Identify which cell holds the provided text, then report its (X, Y) central coordinate. 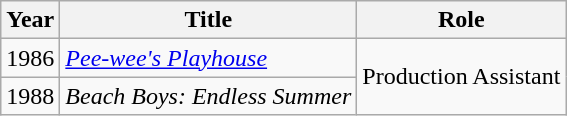
1986 (30, 58)
Pee-wee's Playhouse (208, 58)
Beach Boys: Endless Summer (208, 96)
1988 (30, 96)
Title (208, 20)
Year (30, 20)
Role (462, 20)
Production Assistant (462, 77)
